From the cell containing the given text, extract its center point as (X, Y) coordinate. 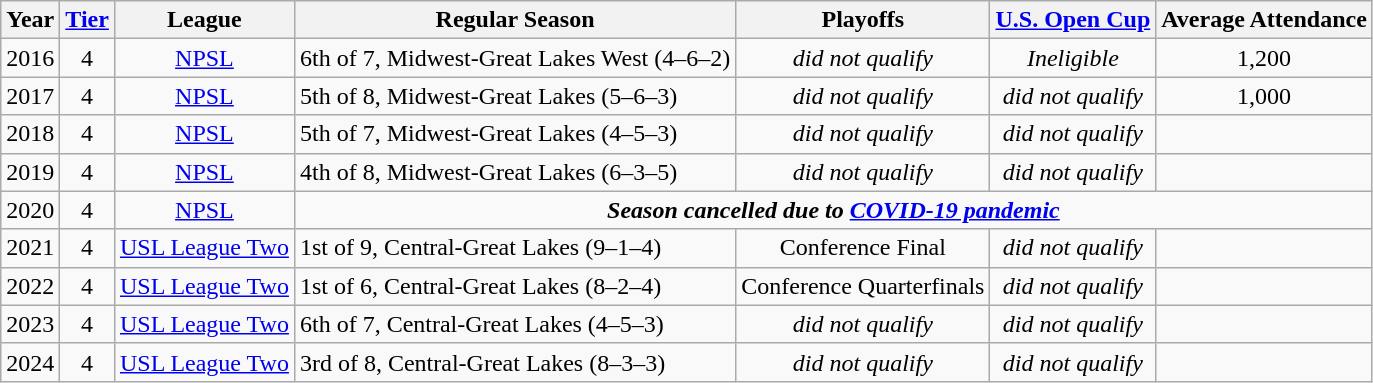
Ineligible (1073, 58)
2016 (30, 58)
Year (30, 20)
2023 (30, 324)
Conference Quarterfinals (863, 286)
6th of 7, Midwest-Great Lakes West (4–6–2) (514, 58)
5th of 7, Midwest-Great Lakes (4–5–3) (514, 134)
2022 (30, 286)
Tier (88, 20)
6th of 7, Central-Great Lakes (4–5–3) (514, 324)
5th of 8, Midwest-Great Lakes (5–6–3) (514, 96)
League (204, 20)
1st of 6, Central-Great Lakes (8–2–4) (514, 286)
2019 (30, 172)
2020 (30, 210)
Regular Season (514, 20)
2017 (30, 96)
Playoffs (863, 20)
4th of 8, Midwest-Great Lakes (6–3–5) (514, 172)
2021 (30, 248)
Season cancelled due to COVID-19 pandemic (833, 210)
2018 (30, 134)
1,000 (1264, 96)
U.S. Open Cup (1073, 20)
Average Attendance (1264, 20)
1st of 9, Central-Great Lakes (9–1–4) (514, 248)
2024 (30, 362)
3rd of 8, Central-Great Lakes (8–3–3) (514, 362)
1,200 (1264, 58)
Conference Final (863, 248)
